Determine the [X, Y] coordinate at the center of the cell enclosing the given text.  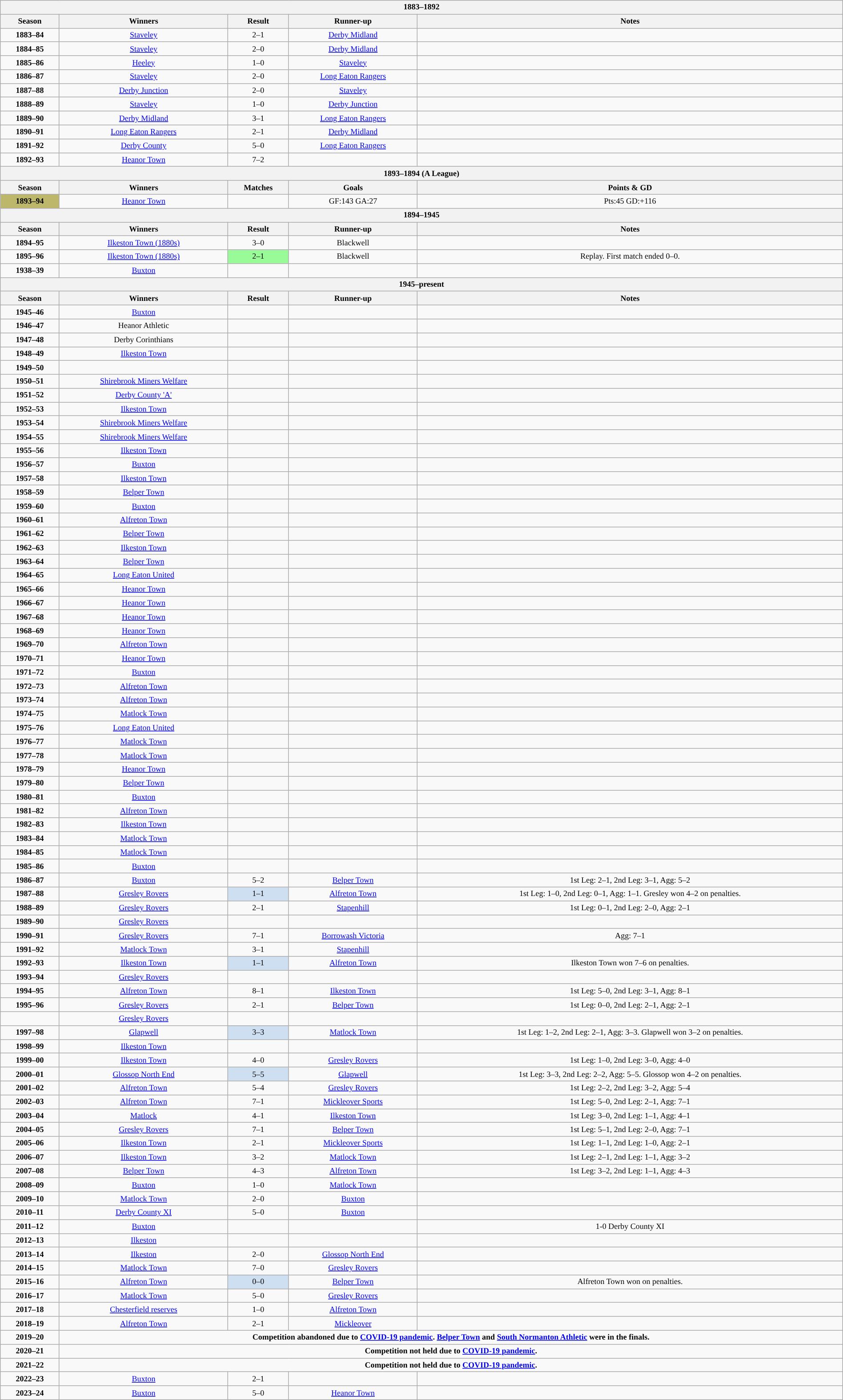
0–0 [258, 1282]
1989–90 [30, 922]
1952–53 [30, 409]
Derby Corinthians [143, 340]
1894–95 [30, 243]
7–2 [258, 160]
1890–91 [30, 132]
1959–60 [30, 506]
2017–18 [30, 1309]
1978–79 [30, 769]
1885–86 [30, 62]
1st Leg: 1–0, 2nd Leg: 0–1, Agg: 1–1. Gresley won 4–2 on penalties. [630, 894]
1999–00 [30, 1060]
Derby County [143, 146]
1953–54 [30, 423]
1894–1945 [421, 215]
1888–89 [30, 104]
Pts:45 GD:+116 [630, 201]
2018–19 [30, 1324]
2022–23 [30, 1379]
2007–08 [30, 1171]
1st Leg: 2–1, 2nd Leg: 1–1, Agg: 3–2 [630, 1157]
1965–66 [30, 589]
1967–68 [30, 617]
1893–94 [30, 201]
1891–92 [30, 146]
1966–67 [30, 603]
1st Leg: 2–1, 2nd Leg: 3–1, Agg: 5–2 [630, 880]
1964–65 [30, 575]
Derby County XI [143, 1212]
2001–02 [30, 1088]
1988–89 [30, 908]
1973–74 [30, 700]
1949–50 [30, 367]
1979–80 [30, 783]
1969–70 [30, 644]
1972–73 [30, 686]
1st Leg: 1–0, 2nd Leg: 3–0, Agg: 4–0 [630, 1060]
2005–06 [30, 1143]
5–4 [258, 1088]
1955–56 [30, 451]
2020–21 [30, 1351]
1st Leg: 0–1, 2nd Leg: 2–0, Agg: 2–1 [630, 908]
Points & GD [630, 188]
1984–85 [30, 852]
1st Leg: 3–0, 2nd Leg: 1–1, Agg: 4–1 [630, 1116]
GF:143 GA:27 [353, 201]
1-0 Derby County XI [630, 1227]
1895–96 [30, 257]
1956–57 [30, 464]
5–2 [258, 880]
1977–78 [30, 756]
1971–72 [30, 672]
1893–1894 (A League) [421, 173]
3–3 [258, 1032]
1st Leg: 3–2, 2nd Leg: 1–1, Agg: 4–3 [630, 1171]
1st Leg: 2–2, 2nd Leg: 3–2, Agg: 5–4 [630, 1088]
1997–98 [30, 1032]
1948–49 [30, 354]
1886–87 [30, 76]
1998–99 [30, 1046]
4–1 [258, 1116]
1991–92 [30, 949]
1993–94 [30, 977]
2002–03 [30, 1101]
1954–55 [30, 436]
1994–95 [30, 991]
8–1 [258, 991]
1892–93 [30, 160]
1958–59 [30, 492]
Competition abandoned due to COVID-19 pandemic. Belper Town and South Normanton Athletic were in the finals. [451, 1337]
1946–47 [30, 326]
1st Leg: 5–0, 2nd Leg: 2–1, Agg: 7–1 [630, 1101]
1981–82 [30, 811]
1st Leg: 3–3, 2nd Leg: 2–2, Agg: 5–5. Glossop won 4–2 on penalties. [630, 1074]
1884–85 [30, 49]
2019–20 [30, 1337]
1963–64 [30, 562]
2008–09 [30, 1185]
1975–76 [30, 728]
1957–58 [30, 478]
Ilkeston Town won 7–6 on penalties. [630, 964]
1947–48 [30, 340]
1945–present [421, 284]
Matches [258, 188]
1883–84 [30, 35]
1961–62 [30, 533]
2010–11 [30, 1212]
1950–51 [30, 381]
Matlock [143, 1116]
1970–71 [30, 659]
1962–63 [30, 548]
1st Leg: 5–1, 2nd Leg: 2–0, Agg: 7–1 [630, 1130]
1st Leg: 0–0, 2nd Leg: 2–1, Agg: 2–1 [630, 1004]
1990–91 [30, 935]
1974–75 [30, 714]
1945–46 [30, 312]
3–0 [258, 243]
1968–69 [30, 630]
1st Leg: 5–0, 2nd Leg: 3–1, Agg: 8–1 [630, 991]
1889–90 [30, 118]
7–0 [258, 1268]
5–5 [258, 1074]
2016–17 [30, 1296]
1960–61 [30, 520]
1980–81 [30, 797]
1976–77 [30, 741]
1951–52 [30, 396]
Mickleover [353, 1324]
2021–22 [30, 1365]
2009–10 [30, 1199]
1986–87 [30, 880]
Goals [353, 188]
Heanor Athletic [143, 326]
2006–07 [30, 1157]
2003–04 [30, 1116]
1987–88 [30, 894]
2000–01 [30, 1074]
4–3 [258, 1171]
1995–96 [30, 1004]
Alfreton Town won on penalties. [630, 1282]
4–0 [258, 1060]
2004–05 [30, 1130]
3–2 [258, 1157]
1992–93 [30, 964]
Derby County 'A' [143, 396]
2015–16 [30, 1282]
Heeley [143, 62]
1883–1892 [421, 7]
2012–13 [30, 1240]
1887–88 [30, 91]
1983–84 [30, 838]
Agg: 7–1 [630, 935]
2011–12 [30, 1227]
1985–86 [30, 866]
1982–83 [30, 825]
1st Leg: 1–2, 2nd Leg: 2–1, Agg: 3–3. Glapwell won 3–2 on penalties. [630, 1032]
1938–39 [30, 270]
Chesterfield reserves [143, 1309]
2014–15 [30, 1268]
2023–24 [30, 1393]
2013–14 [30, 1254]
Borrowash Victoria [353, 935]
1st Leg: 1–1, 2nd Leg: 1–0, Agg: 2–1 [630, 1143]
Replay. First match ended 0–0. [630, 257]
